Return [X, Y] of the center of cell containing provided text 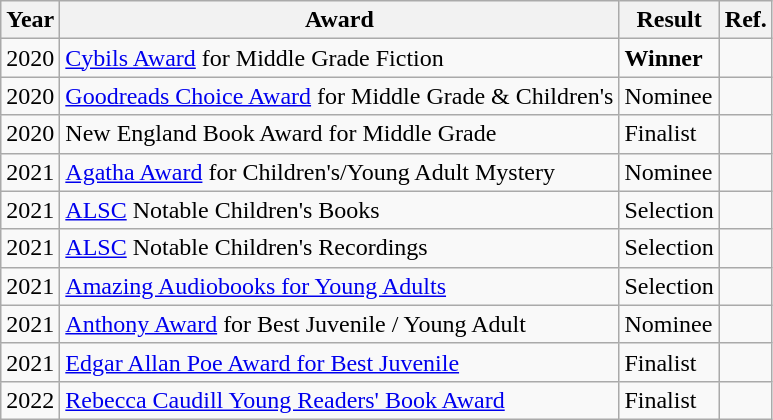
Award [340, 20]
New England Book Award for Middle Grade [340, 134]
Anthony Award for Best Juvenile / Young Adult [340, 324]
Year [30, 20]
Winner [669, 58]
ALSC Notable Children's Recordings [340, 248]
Amazing Audiobooks for Young Adults [340, 286]
ALSC Notable Children's Books [340, 210]
Edgar Allan Poe Award for Best Juvenile [340, 362]
Cybils Award for Middle Grade Fiction [340, 58]
Result [669, 20]
Goodreads Choice Award for Middle Grade & Children's [340, 96]
Rebecca Caudill Young Readers' Book Award [340, 400]
Ref. [746, 20]
Agatha Award for Children's/Young Adult Mystery [340, 172]
2022 [30, 400]
